Return (X, Y) of the center of cell containing provided text 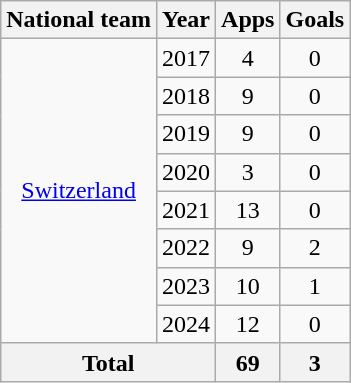
2023 (186, 286)
Switzerland (79, 191)
13 (248, 210)
Year (186, 20)
National team (79, 20)
2018 (186, 96)
2019 (186, 134)
Total (108, 362)
2021 (186, 210)
69 (248, 362)
1 (315, 286)
2022 (186, 248)
2017 (186, 58)
10 (248, 286)
2 (315, 248)
2020 (186, 172)
12 (248, 324)
Apps (248, 20)
2024 (186, 324)
4 (248, 58)
Goals (315, 20)
